Locate the cell with the specified text and output its [x, y] center coordinate. 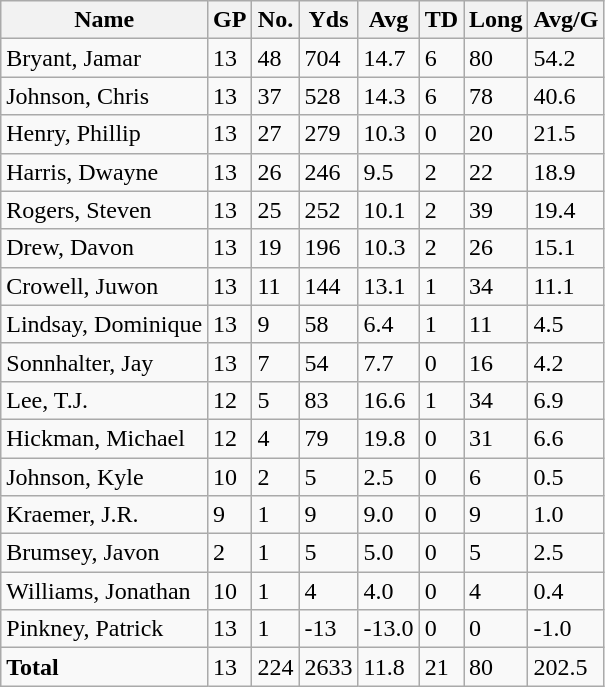
14.7 [388, 58]
39 [496, 210]
GP [230, 20]
704 [328, 58]
48 [276, 58]
22 [496, 172]
Hickman, Michael [104, 438]
0.5 [566, 477]
Williams, Jonathan [104, 591]
6.9 [566, 400]
7 [276, 362]
Total [104, 667]
19.8 [388, 438]
Johnson, Kyle [104, 477]
4.2 [566, 362]
9.0 [388, 515]
Henry, Phillip [104, 134]
Yds [328, 20]
19 [276, 248]
20 [496, 134]
Sonnhalter, Jay [104, 362]
6.4 [388, 324]
Crowell, Juwon [104, 286]
83 [328, 400]
5.0 [388, 553]
-13.0 [388, 629]
37 [276, 96]
31 [496, 438]
Drew, Davon [104, 248]
6.6 [566, 438]
58 [328, 324]
21.5 [566, 134]
Brumsey, Javon [104, 553]
144 [328, 286]
Pinkney, Patrick [104, 629]
15.1 [566, 248]
Bryant, Jamar [104, 58]
TD [441, 20]
27 [276, 134]
54.2 [566, 58]
Lindsay, Dominique [104, 324]
16.6 [388, 400]
4.0 [388, 591]
78 [496, 96]
16 [496, 362]
13.1 [388, 286]
0.4 [566, 591]
40.6 [566, 96]
1.0 [566, 515]
Long [496, 20]
4.5 [566, 324]
-1.0 [566, 629]
14.3 [388, 96]
19.4 [566, 210]
202.5 [566, 667]
-13 [328, 629]
Harris, Dwayne [104, 172]
21 [441, 667]
Kraemer, J.R. [104, 515]
Avg [388, 20]
196 [328, 248]
9.5 [388, 172]
11.8 [388, 667]
54 [328, 362]
Rogers, Steven [104, 210]
279 [328, 134]
246 [328, 172]
Name [104, 20]
18.9 [566, 172]
Avg/G [566, 20]
10.1 [388, 210]
25 [276, 210]
7.7 [388, 362]
Johnson, Chris [104, 96]
252 [328, 210]
Lee, T.J. [104, 400]
No. [276, 20]
79 [328, 438]
2633 [328, 667]
528 [328, 96]
224 [276, 667]
11.1 [566, 286]
